Extract the (x, y) coordinate from the center of the cell holding the provided text.  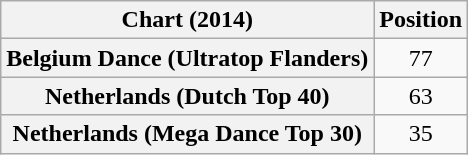
Belgium Dance (Ultratop Flanders) (188, 58)
Position (421, 20)
Chart (2014) (188, 20)
35 (421, 134)
Netherlands (Dutch Top 40) (188, 96)
Netherlands (Mega Dance Top 30) (188, 134)
63 (421, 96)
77 (421, 58)
